Scan for the cell matching the given text and deliver its [x, y] coordinate at center. 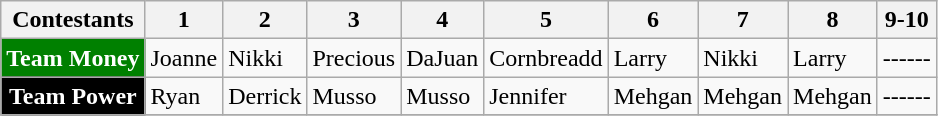
Derrick [265, 96]
Team Money [73, 58]
8 [833, 20]
Jennifer [546, 96]
Cornbreadd [546, 58]
4 [442, 20]
3 [354, 20]
DaJuan [442, 58]
5 [546, 20]
Precious [354, 58]
Contestants [73, 20]
Joanne [184, 58]
6 [653, 20]
7 [743, 20]
Ryan [184, 96]
1 [184, 20]
9-10 [906, 20]
2 [265, 20]
Team Power [73, 96]
